Find where the given text appears and provide that cell's center as (x, y) coordinate. 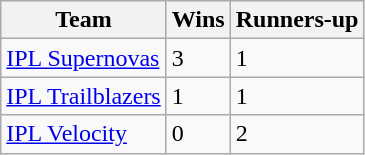
Team (84, 20)
3 (198, 58)
IPL Supernovas (84, 58)
0 (198, 134)
Runners-up (297, 20)
2 (297, 134)
IPL Trailblazers (84, 96)
IPL Velocity (84, 134)
Wins (198, 20)
